Return the [x, y] coordinate for the center point of the cell that contains the specified text.  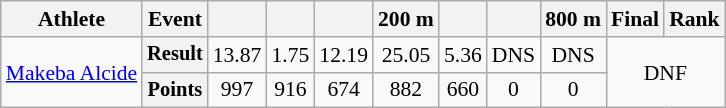
12.19 [344, 55]
Event [175, 19]
800 m [573, 19]
Points [175, 90]
1.75 [290, 55]
Final [635, 19]
660 [463, 90]
916 [290, 90]
13.87 [238, 55]
Rank [694, 19]
674 [344, 90]
25.05 [406, 55]
5.36 [463, 55]
997 [238, 90]
200 m [406, 19]
Result [175, 55]
DNF [666, 72]
Athlete [72, 19]
Makeba Alcide [72, 72]
882 [406, 90]
